Extract the [X, Y] coordinate from the center of the cell holding the provided text.  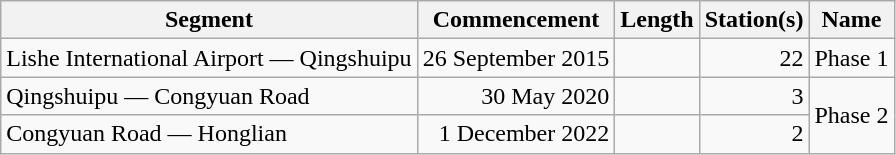
Lishe International Airport — Qingshuipu [209, 58]
Segment [209, 20]
Phase 2 [852, 115]
Congyuan Road — Honglian [209, 134]
Commencement [516, 20]
22 [754, 58]
1 December 2022 [516, 134]
Qingshuipu — Congyuan Road [209, 96]
26 September 2015 [516, 58]
Length [657, 20]
Name [852, 20]
Station(s) [754, 20]
2 [754, 134]
30 May 2020 [516, 96]
Phase 1 [852, 58]
3 [754, 96]
